Return the (x, y) coordinate for the center point of the cell that contains the specified text.  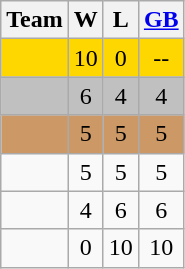
L (120, 20)
-- (161, 58)
W (86, 20)
Team (35, 20)
GB (161, 20)
